Determine the (x, y) coordinate at the center of the cell enclosing the given text.  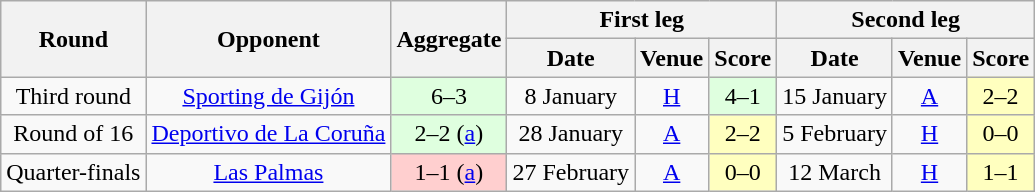
6–3 (449, 96)
15 January (835, 96)
First leg (642, 20)
2–2 (a) (449, 134)
Quarter-finals (74, 172)
Round of 16 (74, 134)
Aggregate (449, 39)
8 January (571, 96)
27 February (571, 172)
1–1 (a) (449, 172)
Round (74, 39)
Second leg (906, 20)
Opponent (268, 39)
Third round (74, 96)
28 January (571, 134)
4–1 (743, 96)
1–1 (1001, 172)
12 March (835, 172)
5 February (835, 134)
Deportivo de La Coruña (268, 134)
Las Palmas (268, 172)
Sporting de Gijón (268, 96)
